Return (X, Y) of the center of cell containing provided text 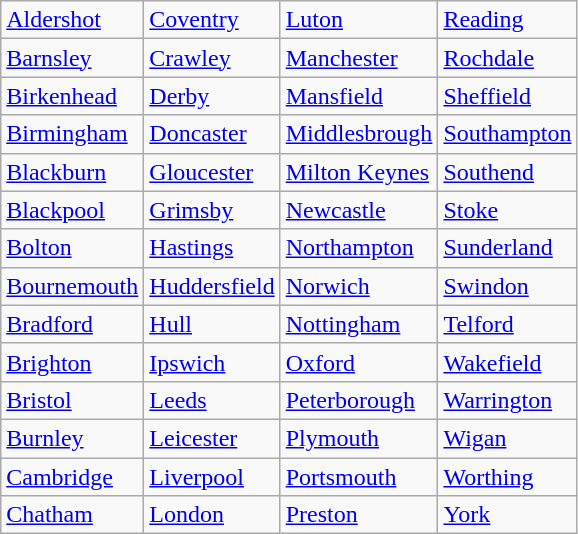
Brighton (72, 362)
Grimsby (212, 210)
Derby (212, 96)
Portsmouth (359, 477)
Luton (359, 20)
Northampton (359, 248)
Birkenhead (72, 96)
Sheffield (508, 96)
Aldershot (72, 20)
Burnley (72, 438)
Southampton (508, 134)
Warrington (508, 400)
Bolton (72, 248)
Liverpool (212, 477)
Sunderland (508, 248)
Mansfield (359, 96)
Worthing (508, 477)
Nottingham (359, 324)
Reading (508, 20)
Ipswich (212, 362)
Middlesbrough (359, 134)
Telford (508, 324)
Preston (359, 515)
Bournemouth (72, 286)
Blackburn (72, 172)
Norwich (359, 286)
Hastings (212, 248)
Bradford (72, 324)
Blackpool (72, 210)
Birmingham (72, 134)
Stoke (508, 210)
Cambridge (72, 477)
Milton Keynes (359, 172)
Wakefield (508, 362)
Doncaster (212, 134)
Manchester (359, 58)
Chatham (72, 515)
Hull (212, 324)
Crawley (212, 58)
Swindon (508, 286)
Newcastle (359, 210)
London (212, 515)
Peterborough (359, 400)
Leeds (212, 400)
Leicester (212, 438)
Gloucester (212, 172)
Huddersfield (212, 286)
Rochdale (508, 58)
Bristol (72, 400)
Oxford (359, 362)
Southend (508, 172)
York (508, 515)
Barnsley (72, 58)
Plymouth (359, 438)
Coventry (212, 20)
Wigan (508, 438)
